Capture the cell that displays the provided text and extract its (X, Y) central coordinate. 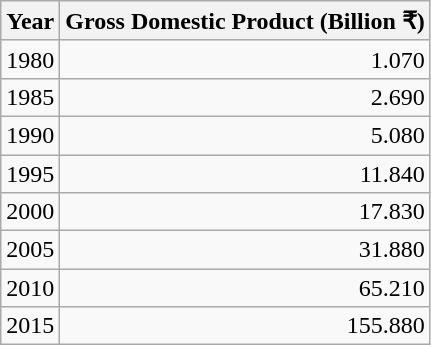
155.880 (245, 326)
2005 (30, 250)
17.830 (245, 212)
11.840 (245, 173)
1980 (30, 59)
31.880 (245, 250)
1990 (30, 135)
2.690 (245, 97)
1985 (30, 97)
1995 (30, 173)
Year (30, 21)
2000 (30, 212)
Gross Domestic Product (Billion ₹) (245, 21)
2010 (30, 288)
2015 (30, 326)
1.070 (245, 59)
5.080 (245, 135)
65.210 (245, 288)
